Determine the (X, Y) coordinate at the center of the cell enclosing the given text.  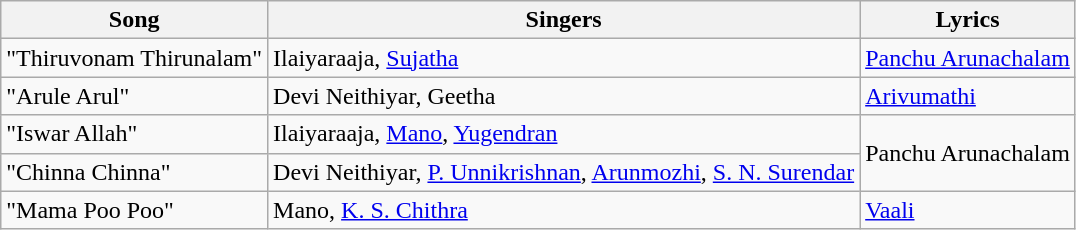
Mano, K. S. Chithra (564, 210)
Devi Neithiyar, P. Unnikrishnan, Arunmozhi, S. N. Surendar (564, 172)
"Iswar Allah" (134, 134)
"Thiruvonam Thirunalam" (134, 58)
"Mama Poo Poo" (134, 210)
Ilaiyaraaja, Mano, Yugendran (564, 134)
"Arule Arul" (134, 96)
Lyrics (968, 20)
Song (134, 20)
Arivumathi (968, 96)
Ilaiyaraaja, Sujatha (564, 58)
Devi Neithiyar, Geetha (564, 96)
"Chinna Chinna" (134, 172)
Singers (564, 20)
Vaali (968, 210)
